Detect which cell encompasses the target text, then output its [X, Y] center coordinate. 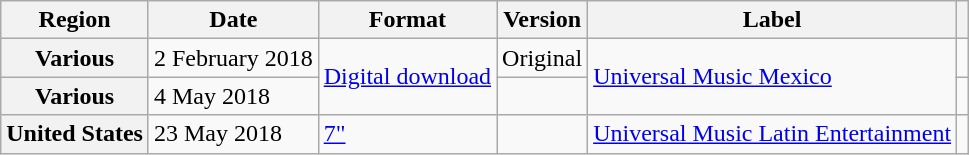
Original [542, 58]
United States [75, 134]
Format [407, 20]
4 May 2018 [233, 96]
Universal Music Latin Entertainment [772, 134]
Version [542, 20]
Region [75, 20]
Universal Music Mexico [772, 77]
7" [407, 134]
Date [233, 20]
Label [772, 20]
2 February 2018 [233, 58]
Digital download [407, 77]
23 May 2018 [233, 134]
